Scan for the cell matching the given text and deliver its [x, y] coordinate at center. 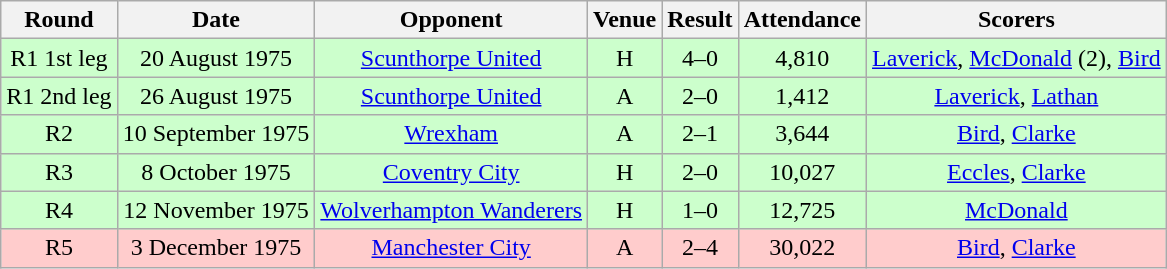
R2 [59, 134]
8 October 1975 [216, 172]
Result [700, 20]
Date [216, 20]
R5 [59, 248]
30,022 [802, 248]
2–4 [700, 248]
Coventry City [452, 172]
20 August 1975 [216, 58]
R3 [59, 172]
2–1 [700, 134]
1–0 [700, 210]
10 September 1975 [216, 134]
Wrexham [452, 134]
R1 2nd leg [59, 96]
3,644 [802, 134]
Scorers [1017, 20]
Opponent [452, 20]
Venue [625, 20]
R4 [59, 210]
4–0 [700, 58]
1,412 [802, 96]
Manchester City [452, 248]
3 December 1975 [216, 248]
Eccles, Clarke [1017, 172]
McDonald [1017, 210]
26 August 1975 [216, 96]
R1 1st leg [59, 58]
Wolverhampton Wanderers [452, 210]
Laverick, McDonald (2), Bird [1017, 58]
10,027 [802, 172]
Laverick, Lathan [1017, 96]
Round [59, 20]
4,810 [802, 58]
12 November 1975 [216, 210]
12,725 [802, 210]
Attendance [802, 20]
